For the text-containing cell, return its midpoint in (X, Y) coordinate format. 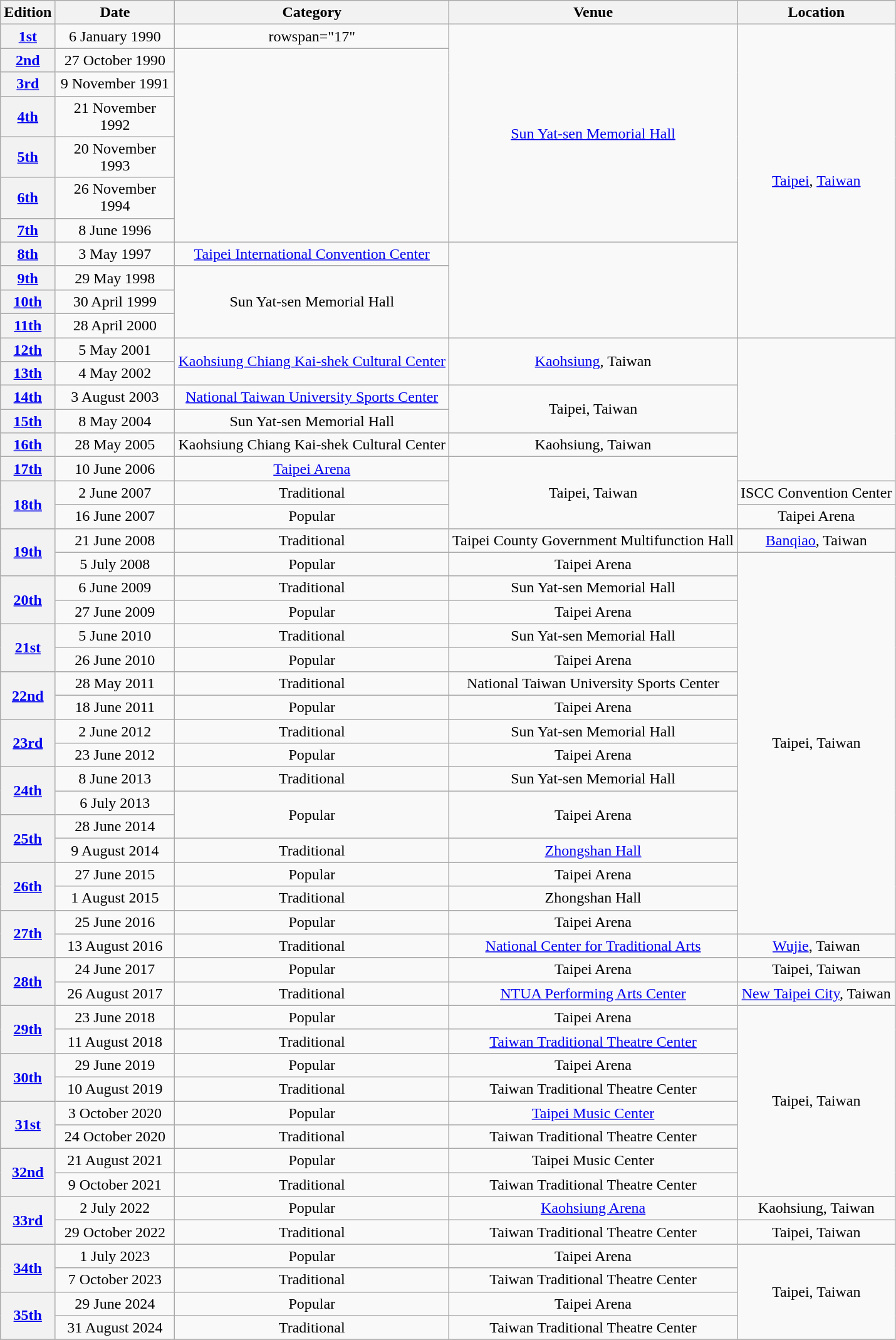
18 June 2011 (115, 707)
19th (28, 552)
Date (115, 13)
30th (28, 1077)
8th (28, 254)
13th (28, 374)
31 August 2024 (115, 1327)
31st (28, 1124)
17th (28, 469)
22nd (28, 695)
26th (28, 886)
28 May 2011 (115, 683)
1 August 2015 (115, 898)
25th (28, 839)
5 June 2010 (115, 636)
20th (28, 600)
6 January 1990 (115, 36)
6 June 2009 (115, 588)
28 June 2014 (115, 827)
29 October 2022 (115, 1232)
Edition (28, 13)
15th (28, 421)
2 June 2007 (115, 493)
13 August 2016 (115, 946)
9 November 1991 (115, 84)
24 June 2017 (115, 970)
Location (816, 13)
21 November 1992 (115, 117)
23 June 2012 (115, 755)
29 June 2019 (115, 1065)
20 November 1993 (115, 157)
29 May 1998 (115, 278)
8 June 2013 (115, 779)
25 June 2016 (115, 922)
5 July 2008 (115, 564)
ISCC Convention Center (816, 493)
3rd (28, 84)
11th (28, 325)
27 October 1990 (115, 60)
Taipei International Convention Center (312, 254)
Banqiao, Taiwan (816, 540)
28th (28, 981)
35th (28, 1316)
28 April 2000 (115, 325)
29th (28, 1029)
2 July 2022 (115, 1208)
9th (28, 278)
2 June 2012 (115, 731)
10 June 2006 (115, 469)
30 April 1999 (115, 301)
21 August 2021 (115, 1161)
4 May 2002 (115, 374)
29 June 2024 (115, 1304)
Wujie, Taiwan (816, 946)
Venue (593, 13)
3 May 1997 (115, 254)
26 June 2010 (115, 659)
7th (28, 230)
9 October 2021 (115, 1185)
Kaohsiung Arena (593, 1208)
Category (312, 13)
9 August 2014 (115, 851)
3 October 2020 (115, 1112)
3 August 2003 (115, 397)
1st (28, 36)
27 June 2009 (115, 612)
rowspan="17" (312, 36)
24 October 2020 (115, 1137)
21 June 2008 (115, 540)
8 June 1996 (115, 230)
10th (28, 301)
34th (28, 1268)
2nd (28, 60)
11 August 2018 (115, 1041)
26 November 1994 (115, 198)
NTUA Performing Arts Center (593, 993)
7 October 2023 (115, 1280)
28 May 2005 (115, 445)
26 August 2017 (115, 993)
6th (28, 198)
16 June 2007 (115, 516)
16th (28, 445)
21st (28, 647)
5th (28, 157)
12th (28, 349)
27th (28, 934)
32nd (28, 1173)
23 June 2018 (115, 1017)
1 July 2023 (115, 1256)
National Center for Traditional Arts (593, 946)
24th (28, 791)
18th (28, 505)
8 May 2004 (115, 421)
New Taipei City, Taiwan (816, 993)
10 August 2019 (115, 1089)
Taipei County Government Multifunction Hall (593, 540)
5 May 2001 (115, 349)
6 July 2013 (115, 803)
14th (28, 397)
4th (28, 117)
27 June 2015 (115, 874)
33rd (28, 1220)
23rd (28, 743)
